Return [X, Y] of the center of cell containing provided text 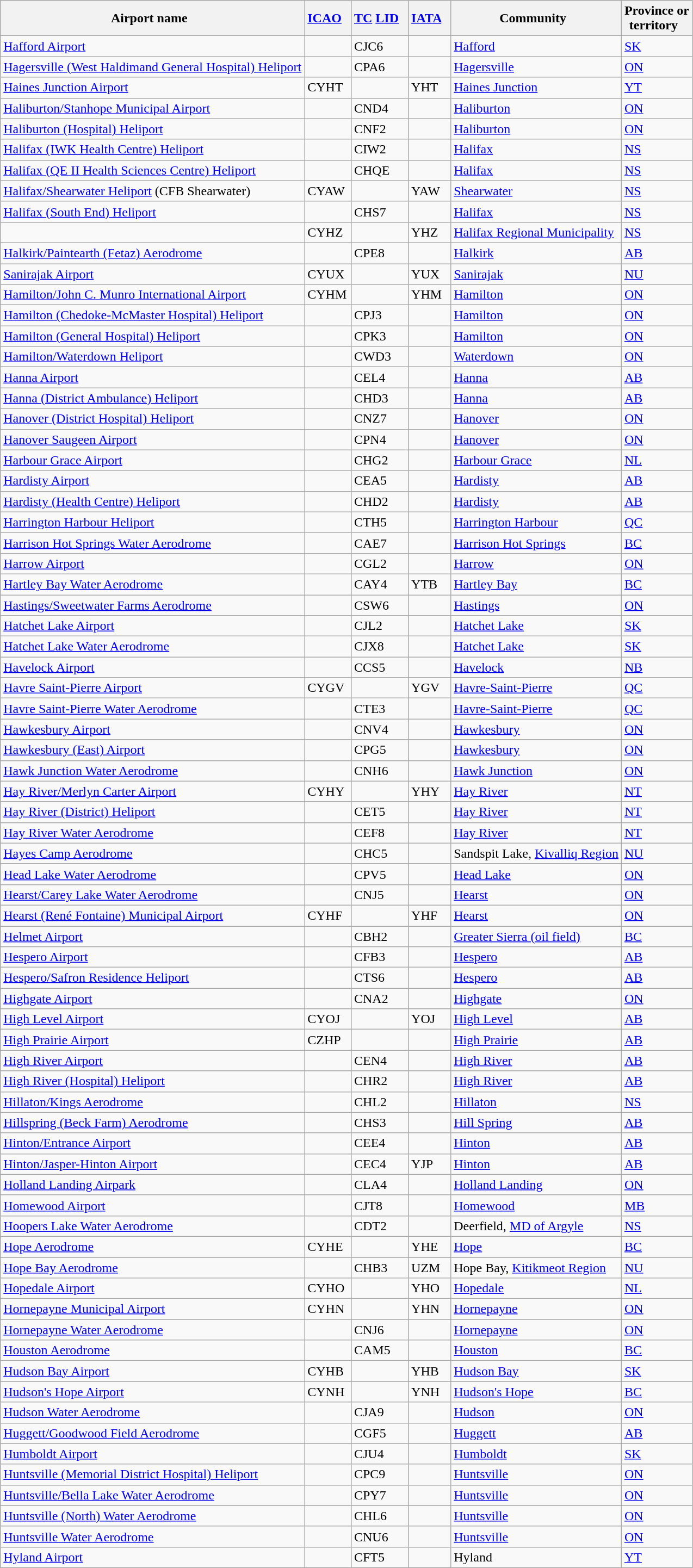
CTH5 [380, 522]
CNV4 [380, 729]
Halkirk/Paintearth (Fetaz) Aerodrome [152, 253]
Highgate Airport [152, 999]
CEL4 [380, 377]
Harbour Grace [536, 460]
Hanover Saugeen Airport [152, 439]
Harrow Airport [152, 563]
Sandspit Lake, Kivalliq Region [536, 853]
CPV5 [380, 874]
CPA6 [380, 67]
Hatchet Lake Airport [152, 626]
CHL6 [380, 1516]
CIW2 [380, 150]
Havelock Airport [152, 667]
CNF2 [380, 129]
CTS6 [380, 978]
Head Lake Water Aerodrome [152, 874]
CYGV [328, 688]
Haliburton (Hospital) Heliport [152, 129]
Hillaton [536, 1102]
YHE [430, 1247]
Hamilton (Chedoke-McMaster Hospital) Heliport [152, 315]
CEN4 [380, 1061]
Hillspring (Beck Farm) Aerodrome [152, 1123]
Head Lake [536, 874]
YTB [430, 584]
Hope Bay, Kitikmeot Region [536, 1268]
Hespero/Safron Residence Heliport [152, 978]
Hinton/Jasper-Hinton Airport [152, 1164]
Hornepayne Water Aerodrome [152, 1330]
Hope Aerodrome [152, 1247]
Greater Sierra (oil field) [536, 936]
Hay River Water Aerodrome [152, 833]
CGF5 [380, 1433]
YNH [430, 1392]
Halifax/Shearwater Heliport (CFB Shearwater) [152, 191]
ICAO [328, 18]
TC LID [380, 18]
Hudson [536, 1412]
UZM [430, 1268]
CPN4 [380, 439]
CTE3 [380, 709]
Hawk Junction [536, 771]
High Level [536, 1019]
Hillaton/Kings Aerodrome [152, 1102]
CHS7 [380, 212]
CBH2 [380, 936]
Hamilton/John C. Munro International Airport [152, 295]
CLA4 [380, 1185]
Hatchet Lake Water Aerodrome [152, 647]
Houston [536, 1350]
Sanirajak Airport [152, 274]
CND4 [380, 108]
Hudson Bay [536, 1371]
Halifax (IWK Health Centre) Heliport [152, 150]
CEF8 [380, 833]
Community [536, 18]
CJL2 [380, 626]
Hopedale Airport [152, 1288]
Hyland Airport [152, 1557]
CEE4 [380, 1143]
CYHF [328, 915]
Huntsville/Bella Lake Water Aerodrome [152, 1495]
Highgate [536, 999]
CYHE [328, 1247]
CYHN [328, 1309]
Hanna Airport [152, 377]
Havre Saint-Pierre Water Aerodrome [152, 709]
Hudson's Hope [536, 1392]
Hardisty (Health Centre) Heliport [152, 501]
Havre Saint-Pierre Airport [152, 688]
Humboldt [536, 1454]
Halifax (QE II Health Sciences Centre) Heliport [152, 170]
Huggett/Goodwood Field Aerodrome [152, 1433]
Hopedale [536, 1288]
Holland Landing [536, 1185]
Hartley Bay Water Aerodrome [152, 584]
CNZ7 [380, 419]
CHQE [380, 170]
Hamilton/Waterdown Heliport [152, 357]
CZHP [328, 1040]
CPE8 [380, 253]
CPJ3 [380, 315]
Hardisty Airport [152, 481]
YUX [430, 274]
Hafford Airport [152, 46]
Hanna (District Ambulance) Heliport [152, 398]
CYHY [328, 791]
CPC9 [380, 1474]
Hornepayne Municipal Airport [152, 1309]
Waterdown [536, 357]
Hearst/Carey Lake Water Aerodrome [152, 895]
CJC6 [380, 46]
CYHB [328, 1371]
Hanover (District Hospital) Heliport [152, 419]
Hespero Airport [152, 957]
Holland Landing Airpark [152, 1185]
CJT8 [380, 1205]
Hawkesbury (East) Airport [152, 750]
YJP [430, 1164]
Harrison Hot Springs [536, 543]
High River (Hospital) Heliport [152, 1081]
CDT2 [380, 1226]
YHY [430, 791]
Hagersville [536, 67]
Hearst (René Fontaine) Municipal Airport [152, 915]
Haines Junction Airport [152, 88]
Hope [536, 1247]
CNJ6 [380, 1330]
YAW [430, 191]
CPY7 [380, 1495]
Halifax (South End) Heliport [152, 212]
High River Airport [152, 1061]
Hay River/Merlyn Carter Airport [152, 791]
Havelock [536, 667]
Haliburton/Stanhope Municipal Airport [152, 108]
Harrow [536, 563]
Hyland [536, 1557]
CAY4 [380, 584]
Hill Spring [536, 1123]
CJU4 [380, 1454]
CWD3 [380, 357]
Huntsville Water Aerodrome [152, 1536]
YOJ [430, 1019]
YHN [430, 1309]
CHS3 [380, 1123]
CGL2 [380, 563]
Harrington Harbour Heliport [152, 522]
CHG2 [380, 460]
CNA2 [380, 999]
Hastings/Sweetwater Farms Aerodrome [152, 605]
Haines Junction [536, 88]
Hastings [536, 605]
CFB3 [380, 957]
Harrison Hot Springs Water Aerodrome [152, 543]
Huggett [536, 1433]
CYNH [328, 1392]
Harbour Grace Airport [152, 460]
YHT [430, 88]
CYAW [328, 191]
CNH6 [380, 771]
Helmet Airport [152, 936]
CPG5 [380, 750]
Homewood [536, 1205]
Hudson Bay Airport [152, 1371]
YHM [430, 295]
NB [657, 667]
High Prairie [536, 1040]
CFT5 [380, 1557]
CEA5 [380, 481]
CET5 [380, 812]
Homewood Airport [152, 1205]
CNU6 [380, 1536]
CAE7 [380, 543]
Huntsville (North) Water Aerodrome [152, 1516]
Hudson Water Aerodrome [152, 1412]
YHB [430, 1371]
Huntsville (Memorial District Hospital) Heliport [152, 1474]
MB [657, 1205]
YGV [430, 688]
High Level Airport [152, 1019]
Airport name [152, 18]
Hawkesbury Airport [152, 729]
CYOJ [328, 1019]
Hope Bay Aerodrome [152, 1268]
Houston Aerodrome [152, 1350]
CNJ5 [380, 895]
CYHO [328, 1288]
CHL2 [380, 1102]
Hawk Junction Water Aerodrome [152, 771]
CHD3 [380, 398]
Hagersville (West Haldimand General Hospital) Heliport [152, 67]
Deerfield, MD of Argyle [536, 1226]
Province orterritory [657, 18]
YHF [430, 915]
YHZ [430, 232]
CJX8 [380, 647]
Hartley Bay [536, 584]
IATA [430, 18]
Sanirajak [536, 274]
CHC5 [380, 853]
CJA9 [380, 1412]
CEC4 [380, 1164]
Hinton/Entrance Airport [152, 1143]
YHO [430, 1288]
Hayes Camp Aerodrome [152, 853]
Halkirk [536, 253]
CAM5 [380, 1350]
Hafford [536, 46]
CYHZ [328, 232]
Humboldt Airport [152, 1454]
CSW6 [380, 605]
Hoopers Lake Water Aerodrome [152, 1226]
High Prairie Airport [152, 1040]
CYHM [328, 295]
Hudson's Hope Airport [152, 1392]
CHR2 [380, 1081]
CHD2 [380, 501]
CYUX [328, 274]
CCS5 [380, 667]
CYHT [328, 88]
Hay River (District) Heliport [152, 812]
Shearwater [536, 191]
CHB3 [380, 1268]
Hamilton (General Hospital) Heliport [152, 336]
Harrington Harbour [536, 522]
CPK3 [380, 336]
Halifax Regional Municipality [536, 232]
